From the cell containing the given text, extract its center point as [X, Y] coordinate. 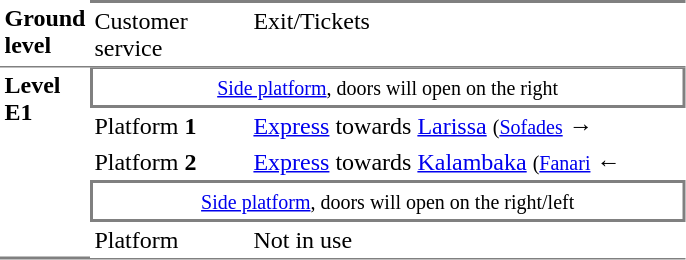
Express towards Larissa (Sofades → [467, 126]
Side platform, doors will open on the right [388, 88]
Platform 2 [170, 162]
Platform 1 [170, 126]
Express towards Kalambaka (Fanari ← [467, 162]
LevelΕ1 [45, 164]
Side platform, doors will open on the right/left [388, 201]
Platform [170, 241]
Not in use [467, 241]
Customer service [170, 34]
Exit/Tickets [467, 34]
Ground level [45, 34]
